Return the (x, y) coordinate for the center point of the cell that contains the specified text.  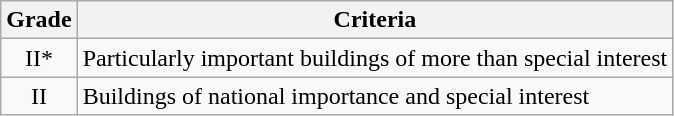
II (39, 96)
Buildings of national importance and special interest (375, 96)
Particularly important buildings of more than special interest (375, 58)
Grade (39, 20)
II* (39, 58)
Criteria (375, 20)
